Extract the [x, y] coordinate from the center of the cell holding the provided text.  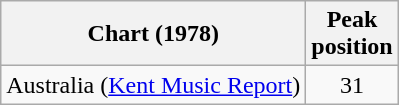
Peakposition [352, 34]
31 [352, 85]
Australia (Kent Music Report) [154, 85]
Chart (1978) [154, 34]
